Return the (x, y) coordinate for the center point of the cell that contains the specified text.  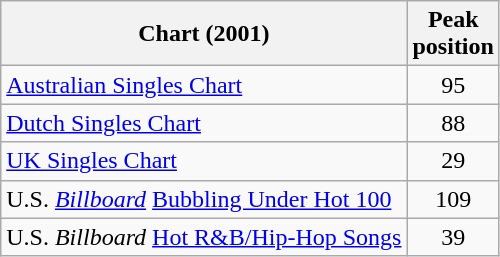
Dutch Singles Chart (204, 123)
UK Singles Chart (204, 161)
39 (453, 237)
Peakposition (453, 34)
95 (453, 85)
U.S. Billboard Hot R&B/Hip-Hop Songs (204, 237)
Australian Singles Chart (204, 85)
29 (453, 161)
109 (453, 199)
88 (453, 123)
Chart (2001) (204, 34)
U.S. Billboard Bubbling Under Hot 100 (204, 199)
